Return the [x, y] coordinate for the center point of the cell that contains the specified text.  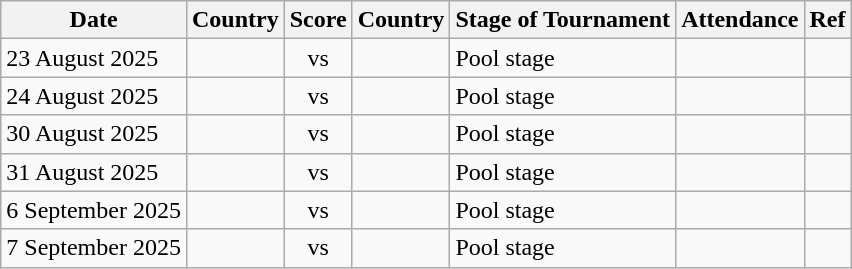
Stage of Tournament [563, 20]
Score [318, 20]
23 August 2025 [94, 58]
6 September 2025 [94, 210]
24 August 2025 [94, 96]
7 September 2025 [94, 248]
Ref [828, 20]
31 August 2025 [94, 172]
Date [94, 20]
Attendance [740, 20]
30 August 2025 [94, 134]
